Locate the cell with the specified text and output its (X, Y) center coordinate. 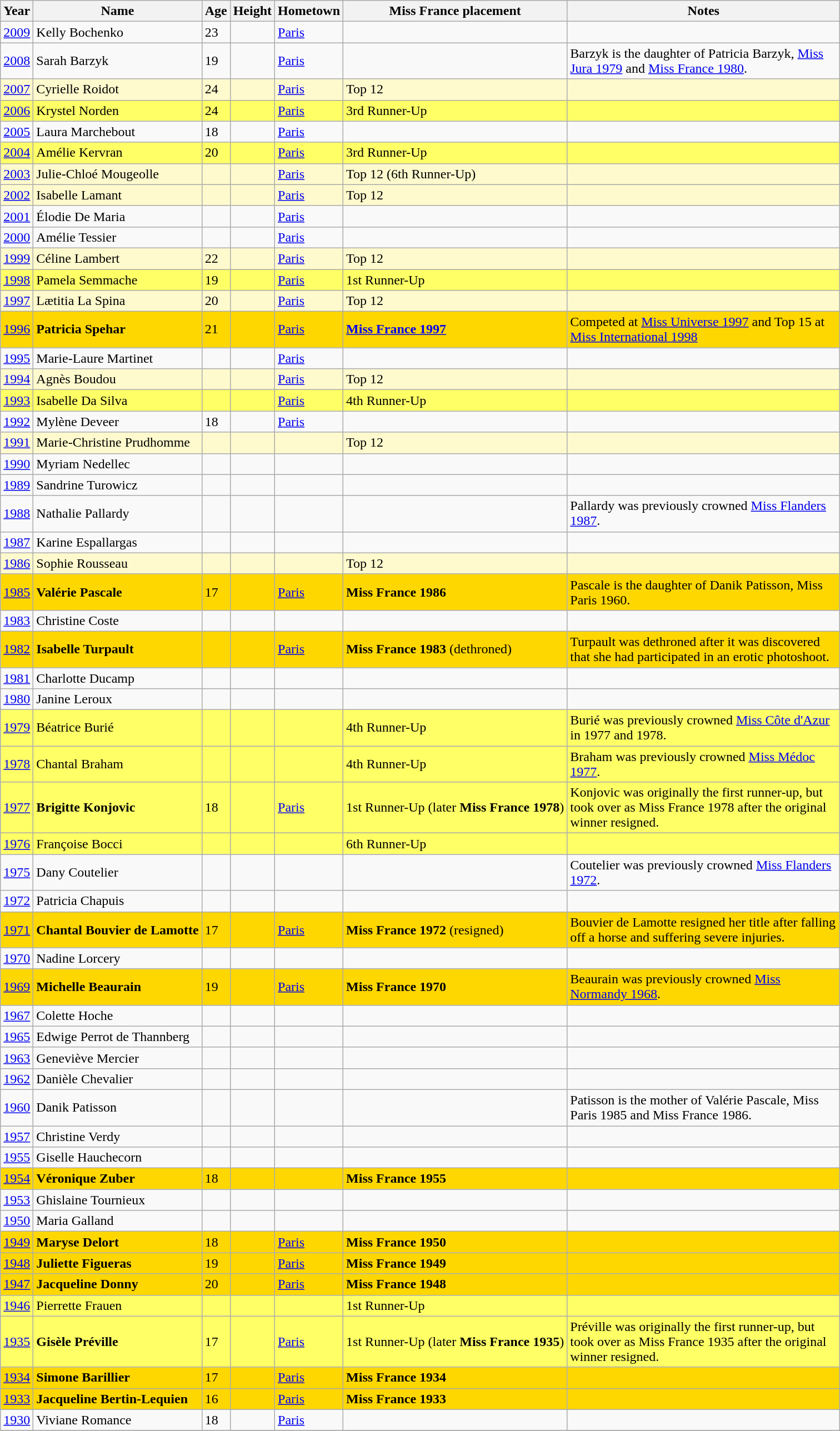
Dany Coutelier (118, 872)
Konjovic was originally the first runner-up, but took over as Miss France 1978 after the original winner resigned. (703, 808)
1st Runner-Up (later Miss France 1935) (456, 1342)
Isabelle Lamant (118, 195)
Charlotte Ducamp (118, 678)
1989 (17, 485)
1934 (17, 1378)
Gisèle Préville (118, 1342)
Amélie Kervran (118, 153)
2006 (17, 111)
Edwige Perrot de Thannberg (118, 1037)
1960 (17, 1108)
Ghislaine Tournieux (118, 1200)
Christine Verdy (118, 1136)
2005 (17, 132)
1988 (17, 513)
1992 (17, 422)
Mylène Deveer (118, 422)
1987 (17, 542)
Miss France 1950 (456, 1242)
Nadine Lorcery (118, 958)
Préville was originally the first runner-up, but took over as Miss France 1935 after the original winner resigned. (703, 1342)
1935 (17, 1342)
Miss France 1933 (456, 1399)
1947 (17, 1284)
2009 (17, 32)
1972 (17, 901)
Pierrette Frauen (118, 1305)
22 (216, 258)
2000 (17, 237)
Kelly Bochenko (118, 32)
Miss France 1970 (456, 987)
Krystel Norden (118, 111)
Age (216, 11)
Juliette Figueras (118, 1263)
1970 (17, 958)
1971 (17, 930)
Myriam Nedellec (118, 464)
Coutelier was previously crowned Miss Flanders 1972. (703, 872)
Élodie De Maria (118, 216)
Sophie Rousseau (118, 563)
1933 (17, 1399)
Béatrice Burié (118, 728)
1955 (17, 1158)
1982 (17, 649)
1991 (17, 443)
Chantal Braham (118, 764)
Marie-Laure Martinet (118, 358)
Colette Hoche (118, 1015)
Turpault was dethroned after it was discovered that she had participated in an erotic photoshoot. (703, 649)
Patisson is the mother of Valérie Pascale, Miss Paris 1985 and Miss France 1986. (703, 1108)
1953 (17, 1200)
Isabelle Da Silva (118, 401)
Year (17, 11)
1976 (17, 844)
Braham was previously crowned Miss Médoc 1977. (703, 764)
Miss France 1948 (456, 1284)
Hometown (309, 11)
Miss France 1949 (456, 1263)
1930 (17, 1420)
1969 (17, 987)
Laura Marchebout (118, 132)
1979 (17, 728)
1948 (17, 1263)
1985 (17, 592)
Jacqueline Bertin-Lequien (118, 1399)
1999 (17, 258)
1957 (17, 1136)
Height (252, 11)
Simone Barillier (118, 1378)
Miss France 1972 (resigned) (456, 930)
2007 (17, 89)
Michelle Beaurain (118, 987)
1997 (17, 301)
1962 (17, 1079)
Bouvier de Lamotte resigned her title after falling off a horse and suffering severe injuries. (703, 930)
1980 (17, 699)
1990 (17, 464)
Top 12 (6th Runner-Up) (456, 174)
Miss France 1986 (456, 592)
1995 (17, 358)
Competed at Miss Universe 1997 and Top 15 at Miss International 1998 (703, 330)
2002 (17, 195)
1963 (17, 1058)
1st Runner-Up (later Miss France 1978) (456, 808)
Beaurain was previously crowned Miss Normandy 1968. (703, 987)
Valérie Pascale (118, 592)
1949 (17, 1242)
1967 (17, 1015)
Miss France 1997 (456, 330)
Françoise Bocci (118, 844)
21 (216, 330)
1994 (17, 379)
Patricia Chapuis (118, 901)
Notes (703, 11)
Chantal Bouvier de Lamotte (118, 930)
Lætitia La Spina (118, 301)
1993 (17, 401)
2001 (17, 216)
1977 (17, 808)
Janine Leroux (118, 699)
2003 (17, 174)
Miss France placement (456, 11)
1986 (17, 563)
Burié was previously crowned Miss Côte d'Azur in 1977 and 1978. (703, 728)
Cyrielle Roidot (118, 89)
Nathalie Pallardy (118, 513)
23 (216, 32)
Pallardy was previously crowned Miss Flanders 1987. (703, 513)
Sandrine Turowicz (118, 485)
2004 (17, 153)
1978 (17, 764)
1946 (17, 1305)
Viviane Romance (118, 1420)
Karine Espallargas (118, 542)
Miss France 1983 (dethroned) (456, 649)
Pascale is the daughter of Danik Patisson, Miss Paris 1960. (703, 592)
Miss France 1934 (456, 1378)
Barzyk is the daughter of Patricia Barzyk, Miss Jura 1979 and Miss France 1980. (703, 61)
Christine Coste (118, 621)
Céline Lambert (118, 258)
Miss France 1955 (456, 1179)
6th Runner-Up (456, 844)
1996 (17, 330)
Sarah Barzyk (118, 61)
Name (118, 11)
1950 (17, 1221)
Isabelle Turpault (118, 649)
Véronique Zuber (118, 1179)
Julie-Chloé Mougeolle (118, 174)
Agnès Boudou (118, 379)
Giselle Hauchecorn (118, 1158)
1981 (17, 678)
Pamela Semmache (118, 279)
Maryse Delort (118, 1242)
Marie-Christine Prudhomme (118, 443)
1983 (17, 621)
Maria Galland (118, 1221)
Jacqueline Donny (118, 1284)
1998 (17, 279)
2008 (17, 61)
Brigitte Konjovic (118, 808)
Geneviève Mercier (118, 1058)
Amélie Tessier (118, 237)
1954 (17, 1179)
1965 (17, 1037)
Danièle Chevalier (118, 1079)
16 (216, 1399)
Patricia Spehar (118, 330)
Danik Patisson (118, 1108)
1975 (17, 872)
